From the cell containing the given text, extract its center point as [X, Y] coordinate. 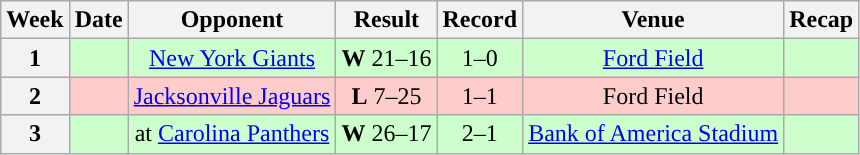
1–0 [480, 58]
1 [35, 58]
Date [98, 20]
3 [35, 134]
Opponent [232, 20]
Record [480, 20]
W 21–16 [386, 58]
at Carolina Panthers [232, 134]
New York Giants [232, 58]
L 7–25 [386, 96]
2 [35, 96]
Result [386, 20]
W 26–17 [386, 134]
Bank of America Stadium [654, 134]
1–1 [480, 96]
Recap [822, 20]
Week [35, 20]
Jacksonville Jaguars [232, 96]
2–1 [480, 134]
Venue [654, 20]
